Provide the (X, Y) coordinate of the cell's center where the given text is located.  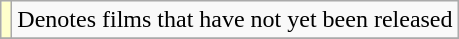
Denotes films that have not yet been released (235, 20)
